Identify which cell holds the provided text, then report its (X, Y) central coordinate. 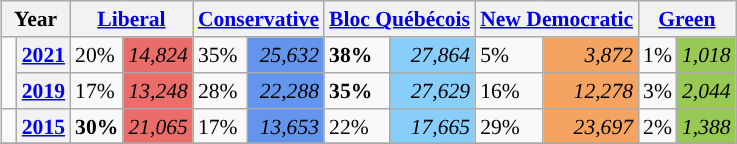
New Democratic (556, 19)
22% (357, 126)
5% (509, 55)
1% (658, 55)
27,864 (432, 55)
2% (658, 126)
25,632 (286, 55)
20% (96, 55)
16% (509, 91)
Green (687, 19)
Bloc Québécois (400, 19)
Liberal (132, 19)
23,697 (590, 126)
2021 (44, 55)
Year (36, 19)
27,629 (432, 91)
2,044 (706, 91)
14,824 (158, 55)
13,248 (158, 91)
2015 (44, 126)
21,065 (158, 126)
1,018 (706, 55)
22,288 (286, 91)
Conservative (258, 19)
13,653 (286, 126)
1,388 (706, 126)
30% (96, 126)
3% (658, 91)
28% (220, 91)
38% (357, 55)
17,665 (432, 126)
3,872 (590, 55)
29% (509, 126)
2019 (44, 91)
12,278 (590, 91)
